From the cell containing the given text, extract its center point as [x, y] coordinate. 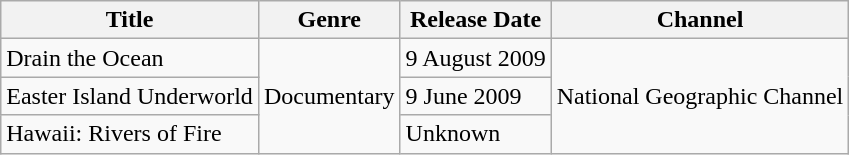
9 June 2009 [476, 96]
Hawaii: Rivers of Fire [130, 134]
Easter Island Underworld [130, 96]
Title [130, 20]
Drain the Ocean [130, 58]
Genre [329, 20]
9 August 2009 [476, 58]
Unknown [476, 134]
National Geographic Channel [700, 96]
Channel [700, 20]
Documentary [329, 96]
Release Date [476, 20]
